Locate the cell with the specified text and output its (x, y) center coordinate. 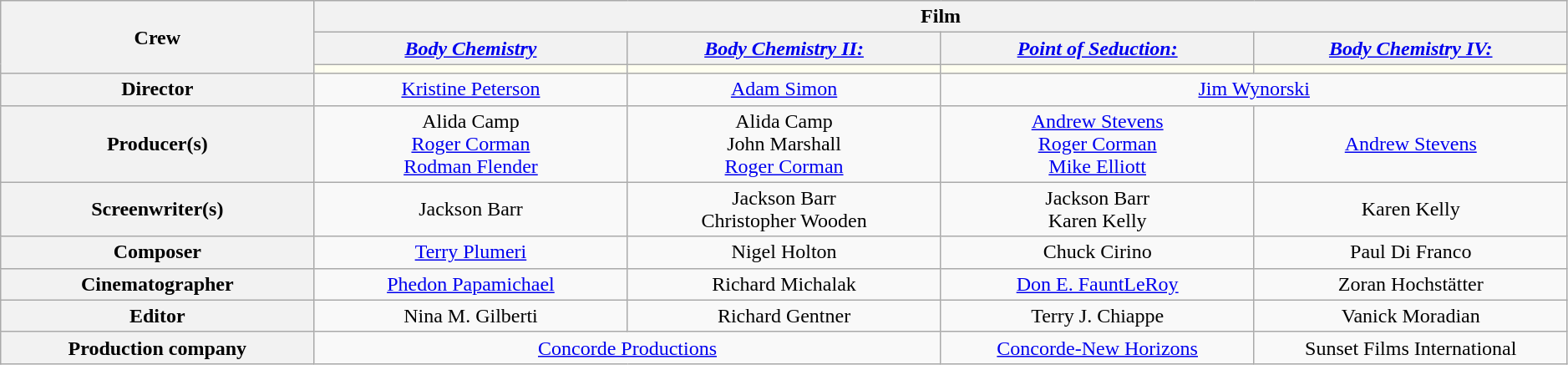
Sunset Films International (1410, 347)
Jackson BarrChristopher Wooden (784, 209)
Jim Wynorski (1254, 89)
Karen Kelly (1410, 209)
Point of Seduction: (1098, 48)
Cinematographer (157, 284)
Body Chemistry IV: (1410, 48)
Crew (157, 37)
Nina M. Gilberti (471, 316)
Jackson BarrKaren Kelly (1098, 209)
Adam Simon (784, 89)
Zoran Hochstätter (1410, 284)
Vanick Moradian (1410, 316)
Body Chemistry (471, 48)
Chuck Cirino (1098, 252)
Concorde Productions (627, 347)
Alida CampRoger CormanRodman Flender (471, 144)
Jackson Barr (471, 209)
Richard Gentner (784, 316)
Composer (157, 252)
Andrew StevensRoger CormanMike Elliott (1098, 144)
Production company (157, 347)
Don E. FauntLeRoy (1098, 284)
Alida CampJohn MarshallRoger Corman (784, 144)
Producer(s) (157, 144)
Concorde-New Horizons (1098, 347)
Director (157, 89)
Nigel Holton (784, 252)
Phedon Papamichael (471, 284)
Editor (157, 316)
Richard Michalak (784, 284)
Andrew Stevens (1410, 144)
Kristine Peterson (471, 89)
Terry J. Chiappe (1098, 316)
Film (941, 17)
Terry Plumeri (471, 252)
Paul Di Franco (1410, 252)
Screenwriter(s) (157, 209)
Body Chemistry II: (784, 48)
